Scan for the cell matching the given text and deliver its [X, Y] coordinate at center. 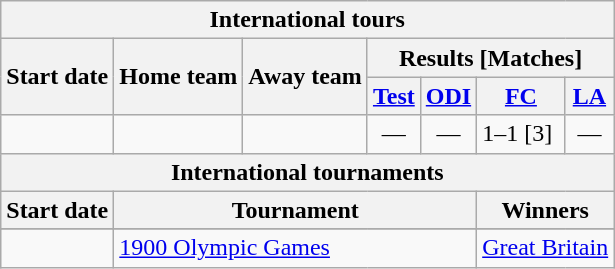
1900 Olympic Games [296, 248]
Great Britain [546, 248]
LA [590, 96]
Test [394, 96]
Winners [546, 210]
FC [521, 96]
1–1 [3] [521, 134]
Tournament [296, 210]
Home team [178, 77]
International tours [308, 20]
ODI [448, 96]
International tournaments [308, 172]
Results [Matches] [490, 58]
Away team [306, 77]
